Scan for the cell matching the given text and deliver its (x, y) coordinate at center. 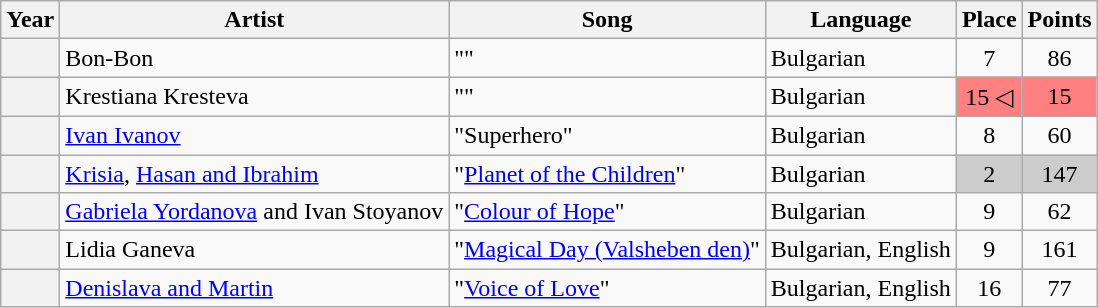
8 (989, 135)
147 (1060, 173)
7 (989, 58)
Denislava and Martin (254, 288)
15 ◁ (989, 97)
2 (989, 173)
"Planet of the Children" (608, 173)
77 (1060, 288)
"Magical Day (Valsheben den)" (608, 250)
Gabriela Yordanova and Ivan Stoyanov (254, 212)
Krestiana Kresteva (254, 97)
Ivan Ivanov (254, 135)
16 (989, 288)
Points (1060, 20)
86 (1060, 58)
Language (860, 20)
"Colour of Hope" (608, 212)
Bon-Bon (254, 58)
Year (30, 20)
161 (1060, 250)
Place (989, 20)
62 (1060, 212)
60 (1060, 135)
Song (608, 20)
Krisia, Hasan and Ibrahim (254, 173)
Lidia Ganeva (254, 250)
"Voice of Love" (608, 288)
"Superhero" (608, 135)
Artist (254, 20)
15 (1060, 97)
